Capture the cell that displays the provided text and extract its (X, Y) central coordinate. 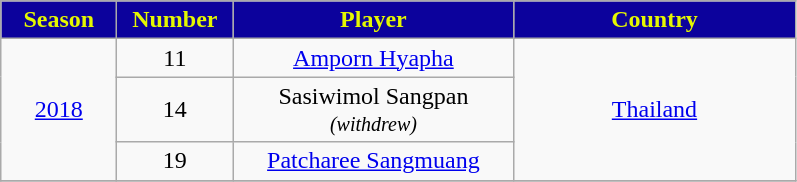
14 (175, 110)
Amporn Hyapha (374, 58)
Season (59, 20)
Country (654, 20)
Sasiwimol Sangpan (withdrew) (374, 110)
11 (175, 58)
Player (374, 20)
Thailand (654, 110)
Patcharee Sangmuang (374, 161)
19 (175, 161)
Number (175, 20)
2018 (59, 110)
